Capture the cell that displays the provided text and extract its [X, Y] central coordinate. 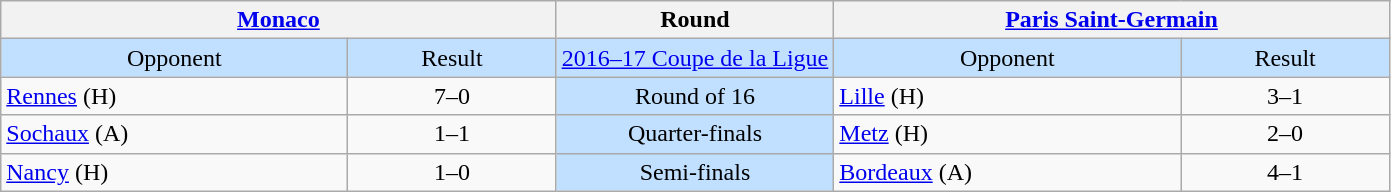
2016–17 Coupe de la Ligue [695, 58]
Quarter-finals [695, 134]
Nancy (H) [174, 172]
7–0 [452, 96]
Monaco [278, 20]
3–1 [1285, 96]
Round of 16 [695, 96]
Bordeaux (A) [1008, 172]
4–1 [1285, 172]
Metz (H) [1008, 134]
Sochaux (A) [174, 134]
Lille (H) [1008, 96]
Paris Saint-Germain [1112, 20]
Round [695, 20]
1–1 [452, 134]
Rennes (H) [174, 96]
1–0 [452, 172]
Semi-finals [695, 172]
2–0 [1285, 134]
